Find where the given text appears and provide that cell's center as [x, y] coordinate. 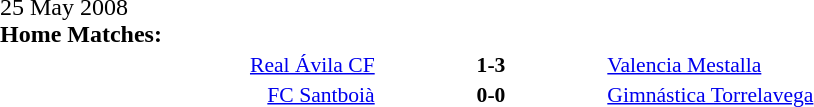
1-3 [492, 64]
